Determine the [x, y] coordinate at the center of the cell enclosing the given text.  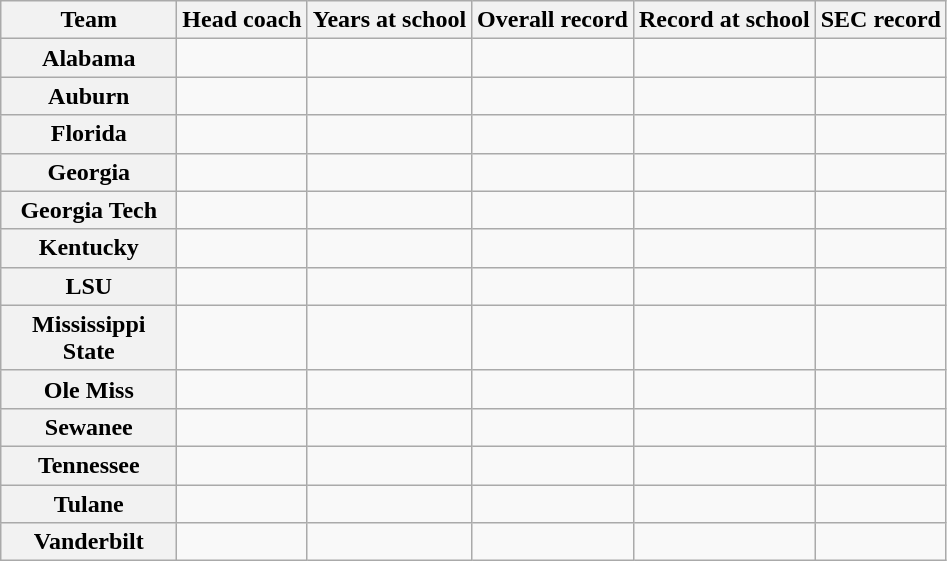
Vanderbilt [89, 542]
Kentucky [89, 248]
Georgia [89, 172]
Head coach [242, 20]
Alabama [89, 58]
Georgia Tech [89, 210]
Overall record [553, 20]
SEC record [880, 20]
Team [89, 20]
Mississippi State [89, 338]
Years at school [389, 20]
Florida [89, 134]
LSU [89, 286]
Sewanee [89, 427]
Record at school [724, 20]
Tulane [89, 503]
Auburn [89, 96]
Tennessee [89, 465]
Ole Miss [89, 389]
